Detect which cell encompasses the target text, then output its [X, Y] center coordinate. 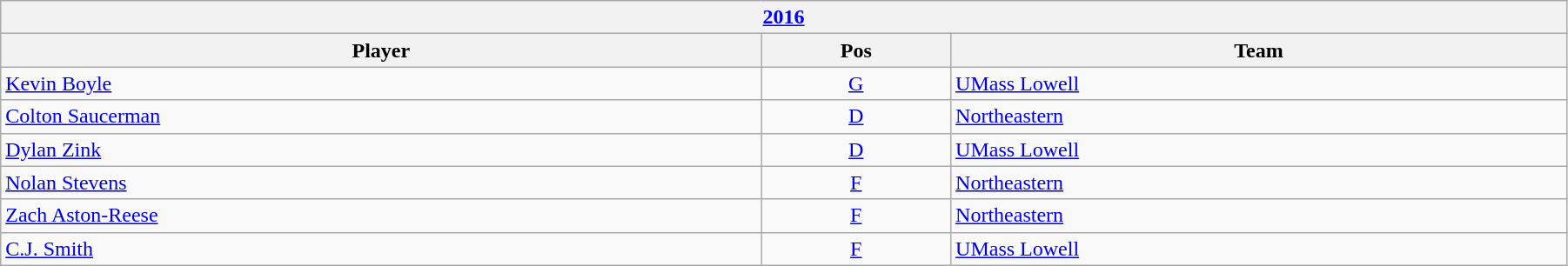
Nolan Stevens [381, 183]
Kevin Boyle [381, 83]
Player [381, 50]
2016 [784, 17]
Dylan Zink [381, 150]
Team [1259, 50]
Pos [856, 50]
G [856, 83]
Colton Saucerman [381, 116]
C.J. Smith [381, 249]
Zach Aston-Reese [381, 216]
